Determine the (X, Y) coordinate at the center of the cell enclosing the given text.  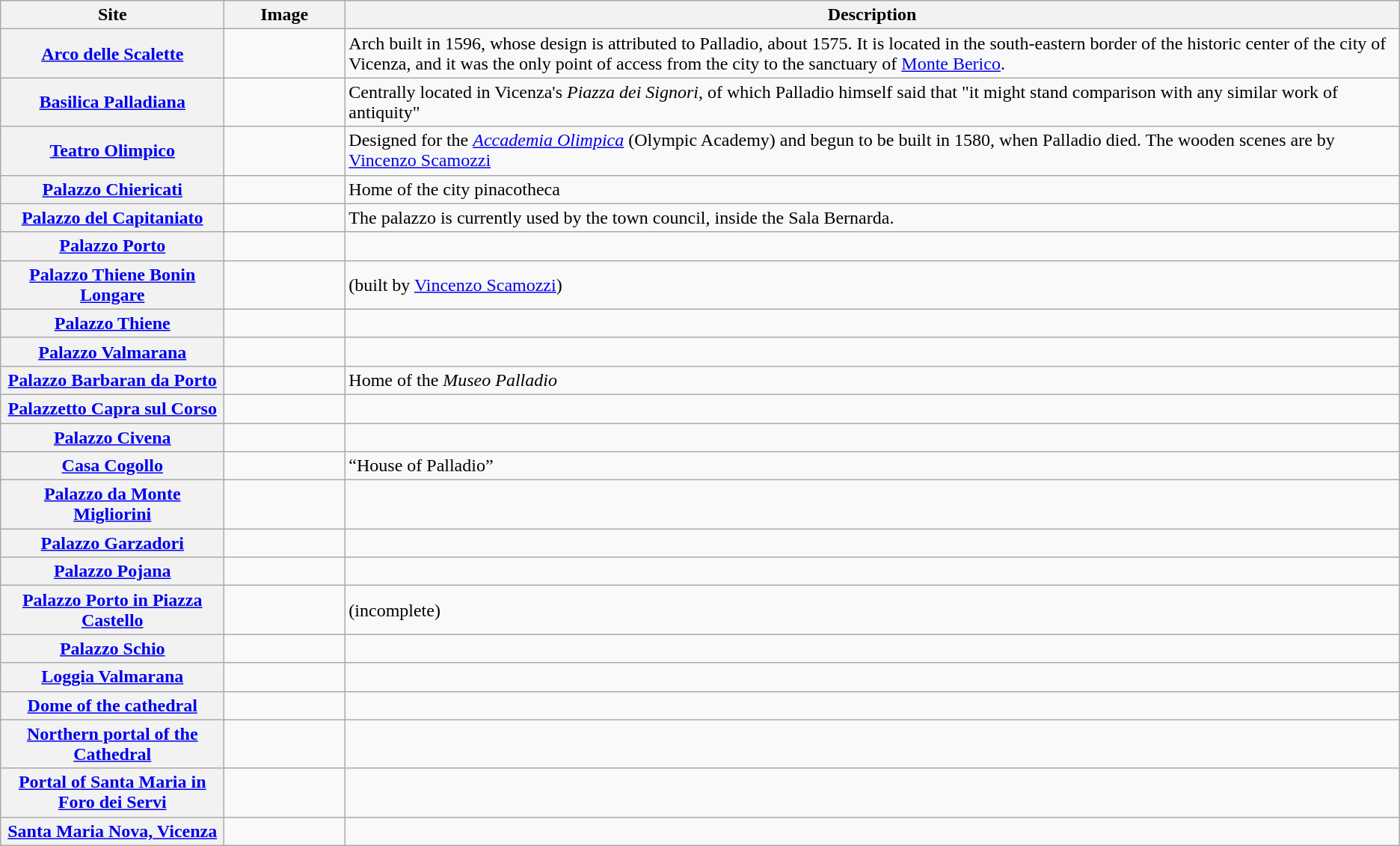
Palazzo del Capitaniato (112, 218)
Palazzo Barbaran da Porto (112, 380)
Designed for the Accademia Olimpica (Olympic Academy) and begun to be built in 1580, when Palladio died. The wooden scenes are by Vincenzo Scamozzi (872, 151)
Portal of Santa Maria in Foro dei Servi (112, 793)
Arco delle Scalette (112, 54)
Palazzo Thiene Bonin Longare (112, 284)
Image (284, 15)
Loggia Valmarana (112, 677)
Palazzo Civena (112, 438)
Casa Cogollo (112, 466)
(built by Vincenzo Scamozzi) (872, 284)
Palazzo da Monte Migliorini (112, 504)
Description (872, 15)
Palazzo Garzadori (112, 543)
Teatro Olimpico (112, 151)
Palazzetto Capra sul Corso (112, 408)
Palazzo Porto (112, 246)
The palazzo is currently used by the town council, inside the Sala Bernarda. (872, 218)
Palazzo Chiericati (112, 189)
Centrally located in Vicenza's Piazza dei Signori, of which Palladio himself said that "it might stand comparison with any similar work of antiquity" (872, 102)
Basilica Palladiana (112, 102)
Site (112, 15)
Home of the city pinacotheca (872, 189)
Home of the Museo Palladio (872, 380)
Palazzo Valmarana (112, 352)
Palazzo Pojana (112, 571)
“House of Palladio” (872, 466)
Palazzo Schio (112, 649)
Dome of the cathedral (112, 705)
Northern portal of the Cathedral (112, 744)
Santa Maria Nova, Vicenza (112, 831)
(incomplete) (872, 610)
Palazzo Porto in Piazza Castello (112, 610)
Palazzo Thiene (112, 323)
